Search for the cell housing the specified text and yield its (x, y) center coordinate. 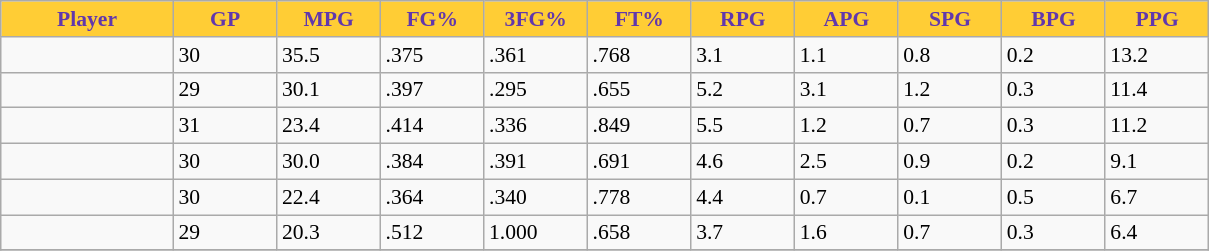
PPG (1157, 19)
FT% (640, 19)
APG (847, 19)
.655 (640, 90)
0.5 (1054, 197)
35.5 (329, 55)
2.5 (847, 162)
SPG (950, 19)
.658 (640, 233)
1.1 (847, 55)
.849 (640, 126)
5.5 (743, 126)
0.9 (950, 162)
1.000 (536, 233)
RPG (743, 19)
31 (225, 126)
3FG% (536, 19)
.384 (432, 162)
11.4 (1157, 90)
11.2 (1157, 126)
9.1 (1157, 162)
.391 (536, 162)
.414 (432, 126)
30.0 (329, 162)
BPG (1054, 19)
.691 (640, 162)
13.2 (1157, 55)
Player (88, 19)
.768 (640, 55)
3.7 (743, 233)
.375 (432, 55)
1.6 (847, 233)
30.1 (329, 90)
.336 (536, 126)
.397 (432, 90)
20.3 (329, 233)
4.4 (743, 197)
5.2 (743, 90)
.295 (536, 90)
.778 (640, 197)
0.1 (950, 197)
FG% (432, 19)
GP (225, 19)
4.6 (743, 162)
22.4 (329, 197)
.340 (536, 197)
6.4 (1157, 233)
6.7 (1157, 197)
.364 (432, 197)
.512 (432, 233)
MPG (329, 19)
.361 (536, 55)
23.4 (329, 126)
0.8 (950, 55)
